Detect which cell encompasses the target text, then output its [x, y] center coordinate. 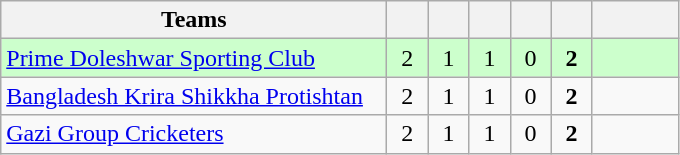
Prime Doleshwar Sporting Club [194, 58]
Bangladesh Krira Shikkha Protishtan [194, 96]
Teams [194, 20]
Gazi Group Cricketers [194, 134]
